Identify which cell holds the provided text, then report its [x, y] central coordinate. 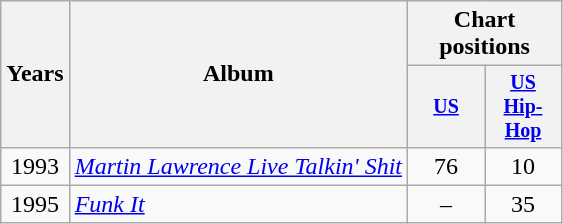
Album [238, 74]
Chart positions [485, 34]
76 [446, 166]
Years [35, 74]
– [446, 204]
1993 [35, 166]
US [446, 106]
Martin Lawrence Live Talkin' Shit [238, 166]
US Hip-Hop [524, 106]
1995 [35, 204]
10 [524, 166]
Funk It [238, 204]
35 [524, 204]
